Return the (x, y) coordinate for the center point of the cell that contains the specified text.  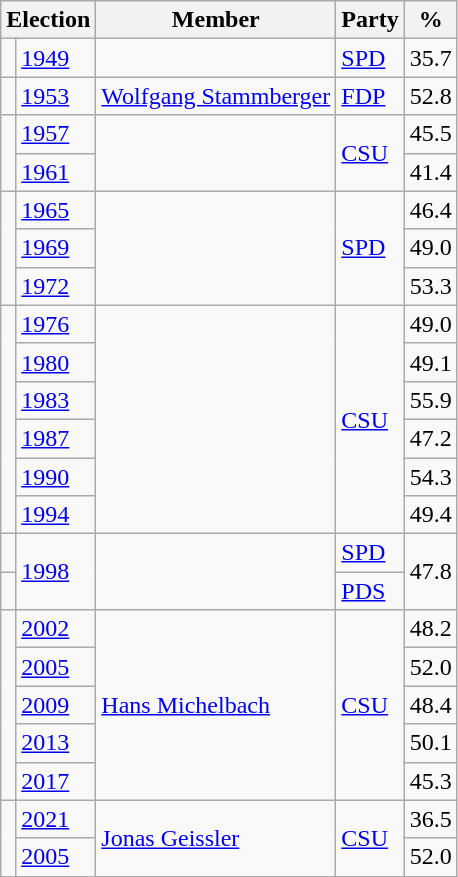
2013 (56, 743)
1990 (56, 477)
36.5 (430, 819)
FDP (370, 96)
2009 (56, 705)
Election (48, 20)
47.8 (430, 572)
45.3 (430, 781)
35.7 (430, 58)
47.2 (430, 438)
52.8 (430, 96)
1972 (56, 286)
2017 (56, 781)
46.4 (430, 210)
1965 (56, 210)
49.4 (430, 515)
1953 (56, 96)
2021 (56, 819)
54.3 (430, 477)
49.1 (430, 362)
50.1 (430, 743)
1969 (56, 248)
% (430, 20)
48.2 (430, 629)
1949 (56, 58)
Member (216, 20)
Jonas Geissler (216, 838)
48.4 (430, 705)
1957 (56, 134)
55.9 (430, 400)
45.5 (430, 134)
41.4 (430, 172)
1983 (56, 400)
1998 (56, 572)
PDS (370, 591)
Party (370, 20)
1961 (56, 172)
53.3 (430, 286)
Wolfgang Stammberger (216, 96)
1994 (56, 515)
1980 (56, 362)
2002 (56, 629)
1987 (56, 438)
Hans Michelbach (216, 705)
1976 (56, 324)
